Search for the cell housing the specified text and yield its [X, Y] center coordinate. 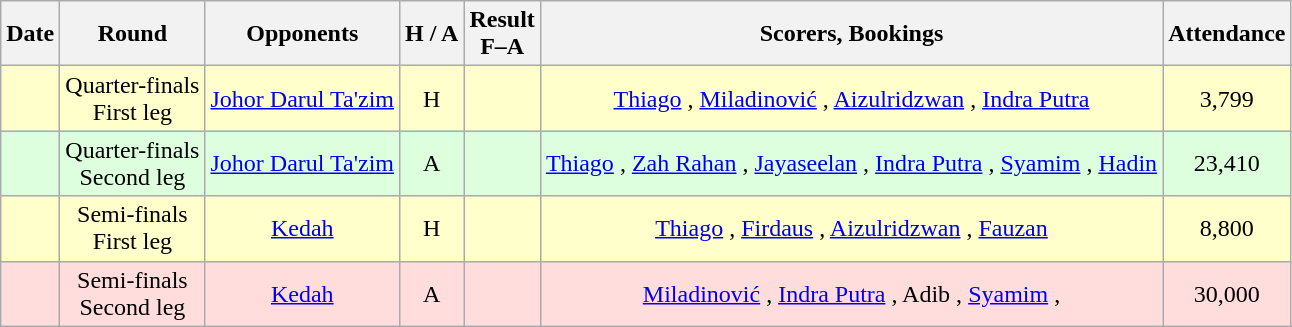
Thiago , Firdaus , Aizulridzwan , Fauzan [851, 228]
Semi-finalsFirst leg [132, 228]
30,000 [1227, 294]
Thiago , Zah Rahan , Jayaseelan , Indra Putra , Syamim , Hadin [851, 164]
Scorers, Bookings [851, 34]
Quarter-finalsFirst leg [132, 98]
3,799 [1227, 98]
Round [132, 34]
Semi-finalsSecond leg [132, 294]
Date [30, 34]
Quarter-finalsSecond leg [132, 164]
8,800 [1227, 228]
Opponents [302, 34]
23,410 [1227, 164]
H / A [432, 34]
Thiago , Miladinović , Aizulridzwan , Indra Putra [851, 98]
Miladinović , Indra Putra , Adib , Syamim , [851, 294]
Attendance [1227, 34]
ResultF–A [502, 34]
